Locate the cell with the specified text and output its [X, Y] center coordinate. 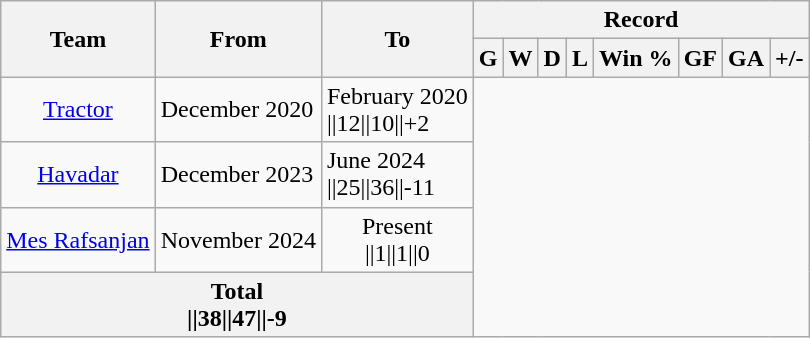
November 2024 [238, 240]
Total||38||47||-9 [237, 304]
February 2020||12||10||+2 [397, 110]
+/- [790, 58]
December 2020 [238, 110]
Win % [636, 58]
December 2023 [238, 174]
Havadar [78, 174]
Tractor [78, 110]
GA [746, 58]
GF [700, 58]
G [488, 58]
Mes Rafsanjan [78, 240]
D [552, 58]
L [580, 58]
Record [641, 20]
Team [78, 39]
From [238, 39]
To [397, 39]
W [520, 58]
Present||1||1||0 [397, 240]
June 2024||25||36||-11 [397, 174]
